Determine the [x, y] coordinate at the center of the cell enclosing the given text.  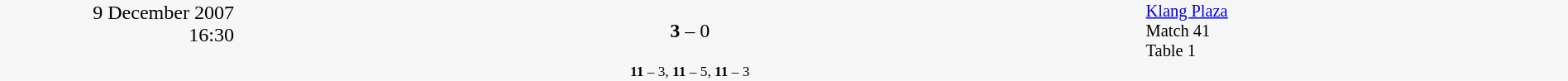
3 – 0 [690, 31]
9 December 200716:30 [117, 40]
Klang PlazaMatch 41Table 1 [1356, 31]
11 – 3, 11 – 5, 11 – 3 [690, 71]
